From the cell containing the given text, extract its center point as [x, y] coordinate. 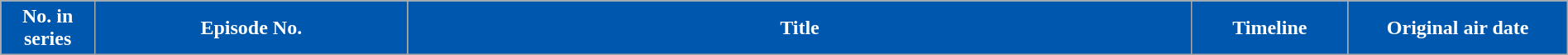
Episode No. [251, 28]
No. in series [48, 28]
Title [799, 28]
Original air date [1457, 28]
Timeline [1270, 28]
